Locate the cell with the specified text and output its (X, Y) center coordinate. 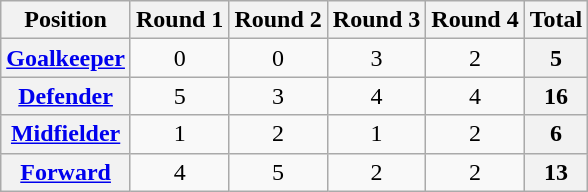
Midfielder (66, 134)
Forward (66, 172)
Goalkeeper (66, 58)
Round 2 (278, 20)
13 (556, 172)
Position (66, 20)
6 (556, 134)
Defender (66, 96)
16 (556, 96)
Round 1 (179, 20)
Round 3 (376, 20)
Total (556, 20)
Round 4 (475, 20)
